Output the [x, y] coordinate of the center of the cell containing the given text.  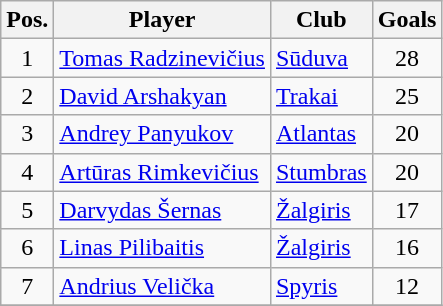
1 [28, 58]
Pos. [28, 20]
6 [28, 248]
Spyris [321, 286]
28 [407, 58]
Atlantas [321, 134]
Trakai [321, 96]
Darvydas Šernas [162, 210]
16 [407, 248]
17 [407, 210]
Tomas Radzinevičius [162, 58]
Andrius Velička [162, 286]
4 [28, 172]
Stumbras [321, 172]
25 [407, 96]
Artūras Rimkevičius [162, 172]
Club [321, 20]
Goals [407, 20]
David Arshakyan [162, 96]
2 [28, 96]
5 [28, 210]
Andrey Panyukov [162, 134]
12 [407, 286]
Linas Pilibaitis [162, 248]
Player [162, 20]
Sūduva [321, 58]
3 [28, 134]
7 [28, 286]
